Pinpoint the cell where the given text exists, returning its [x, y] midpoint coordinate. 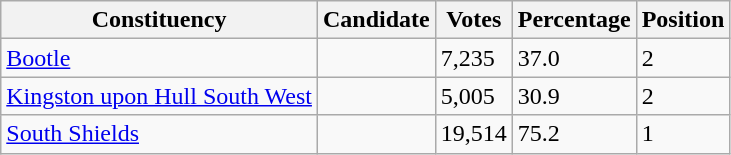
30.9 [574, 96]
South Shields [160, 134]
Kingston upon Hull South West [160, 96]
7,235 [474, 58]
19,514 [474, 134]
5,005 [474, 96]
Bootle [160, 58]
Candidate [376, 20]
75.2 [574, 134]
Percentage [574, 20]
Votes [474, 20]
1 [683, 134]
Position [683, 20]
37.0 [574, 58]
Constituency [160, 20]
